Extract the (X, Y) coordinate from the center of the cell holding the provided text.  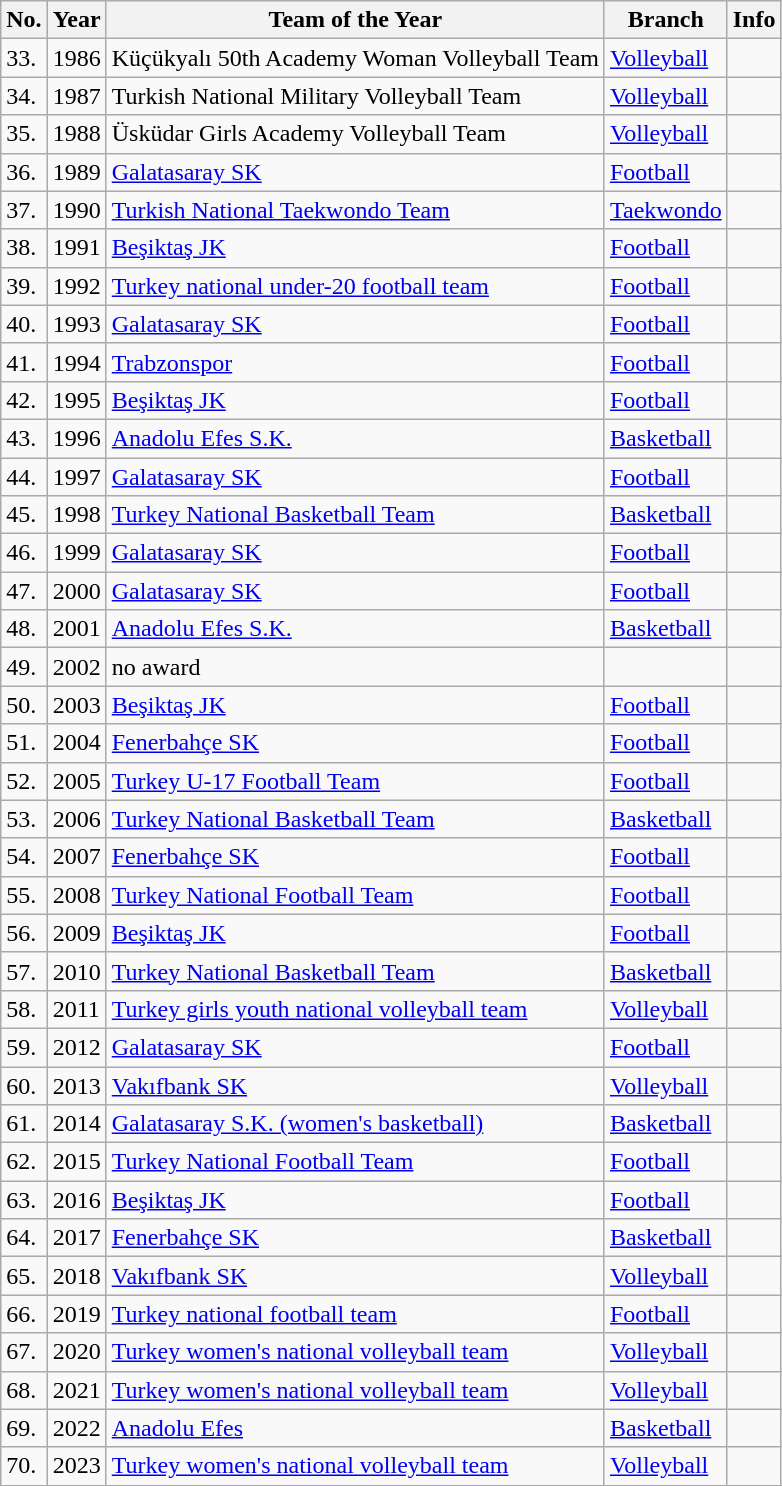
Turkish National Taekwondo Team (355, 210)
34. (24, 96)
52. (24, 781)
53. (24, 819)
64. (24, 1238)
36. (24, 172)
46. (24, 553)
43. (24, 438)
1995 (76, 400)
1986 (76, 58)
38. (24, 248)
57. (24, 971)
Turkish National Military Volleyball Team (355, 96)
2012 (76, 1047)
1987 (76, 96)
59. (24, 1047)
2000 (76, 591)
1992 (76, 286)
44. (24, 477)
2022 (76, 1428)
1991 (76, 248)
2021 (76, 1390)
62. (24, 1162)
61. (24, 1124)
55. (24, 895)
68. (24, 1390)
2013 (76, 1085)
40. (24, 324)
Taekwondo (666, 210)
2023 (76, 1466)
Year (76, 20)
Galatasaray S.K. (women's basketball) (355, 1124)
2019 (76, 1314)
1994 (76, 362)
67. (24, 1352)
Turkey girls youth national volleyball team (355, 1009)
37. (24, 210)
2006 (76, 819)
1989 (76, 172)
58. (24, 1009)
65. (24, 1276)
2015 (76, 1162)
2014 (76, 1124)
70. (24, 1466)
2003 (76, 705)
Trabzonspor (355, 362)
2004 (76, 743)
no award (355, 667)
54. (24, 857)
Team of the Year (355, 20)
66. (24, 1314)
Turkey U-17 Football Team (355, 781)
Üsküdar Girls Academy Volleyball Team (355, 134)
1997 (76, 477)
49. (24, 667)
48. (24, 629)
Turkey national under-20 football team (355, 286)
33. (24, 58)
Anadolu Efes (355, 1428)
1990 (76, 210)
2001 (76, 629)
1993 (76, 324)
Info (754, 20)
2009 (76, 933)
39. (24, 286)
2008 (76, 895)
42. (24, 400)
2002 (76, 667)
41. (24, 362)
Branch (666, 20)
60. (24, 1085)
63. (24, 1200)
2017 (76, 1238)
2020 (76, 1352)
Turkey national football team (355, 1314)
56. (24, 933)
69. (24, 1428)
2005 (76, 781)
No. (24, 20)
1996 (76, 438)
2018 (76, 1276)
47. (24, 591)
2010 (76, 971)
35. (24, 134)
2007 (76, 857)
Küçükyalı 50th Academy Woman Volleyball Team (355, 58)
45. (24, 515)
1988 (76, 134)
2011 (76, 1009)
1998 (76, 515)
50. (24, 705)
2016 (76, 1200)
51. (24, 743)
1999 (76, 553)
